From the cell containing the given text, extract its center point as (x, y) coordinate. 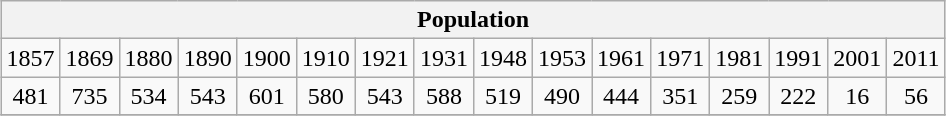
1971 (680, 58)
1880 (148, 58)
Population (473, 20)
735 (90, 96)
1981 (740, 58)
534 (148, 96)
351 (680, 96)
519 (502, 96)
490 (562, 96)
580 (326, 96)
2011 (916, 58)
56 (916, 96)
1900 (266, 58)
1910 (326, 58)
2001 (858, 58)
1857 (30, 58)
1869 (90, 58)
1921 (384, 58)
601 (266, 96)
1948 (502, 58)
259 (740, 96)
16 (858, 96)
444 (622, 96)
1961 (622, 58)
222 (798, 96)
1953 (562, 58)
588 (444, 96)
1991 (798, 58)
1931 (444, 58)
1890 (208, 58)
481 (30, 96)
